Return [X, Y] of the center of cell containing provided text 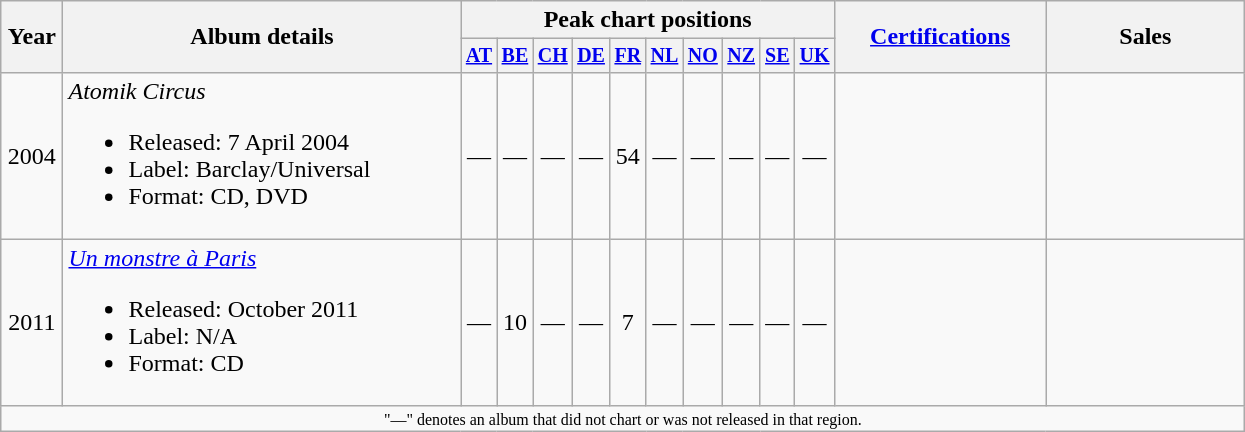
UK [814, 56]
CH [552, 56]
54 [628, 156]
Year [32, 37]
"—" denotes an album that did not chart or was not released in that region. [623, 418]
NO [702, 56]
2004 [32, 156]
AT [479, 56]
Peak chart positions [648, 20]
NZ [742, 56]
Un monstre à Paris Released: October 2011Label: N/AFormat: CD [262, 322]
BE [515, 56]
Certifications [940, 37]
SE [778, 56]
2011 [32, 322]
Atomik Circus Released: 7 April 2004Label: Barclay/Universal Format: CD, DVD [262, 156]
10 [515, 322]
7 [628, 322]
Sales [1146, 37]
Album details [262, 37]
FR [628, 56]
NL [664, 56]
DE [590, 56]
